Pinpoint the cell where the given text exists, returning its (x, y) midpoint coordinate. 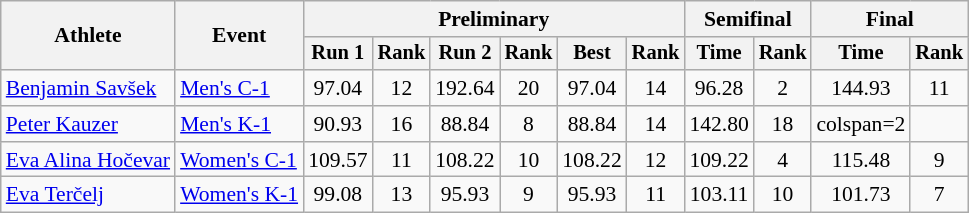
99.08 (338, 195)
16 (402, 124)
13 (402, 195)
18 (783, 124)
96.28 (718, 88)
Peter Kauzer (88, 124)
colspan=2 (860, 124)
Women's K-1 (239, 195)
109.57 (338, 160)
2 (783, 88)
Benjamin Savšek (88, 88)
Preliminary (494, 19)
8 (529, 124)
7 (939, 195)
90.93 (338, 124)
Eva Alina Hočevar (88, 160)
142.80 (718, 124)
20 (529, 88)
4 (783, 160)
103.11 (718, 195)
Best (592, 54)
Athlete (88, 36)
192.64 (464, 88)
Event (239, 36)
Women's C-1 (239, 160)
Semifinal (748, 19)
109.22 (718, 160)
144.93 (860, 88)
Men's C-1 (239, 88)
Eva Terčelj (88, 195)
Run 1 (338, 54)
Run 2 (464, 54)
115.48 (860, 160)
101.73 (860, 195)
Final (890, 19)
Men's K-1 (239, 124)
